Pinpoint the cell where the given text exists, returning its [x, y] midpoint coordinate. 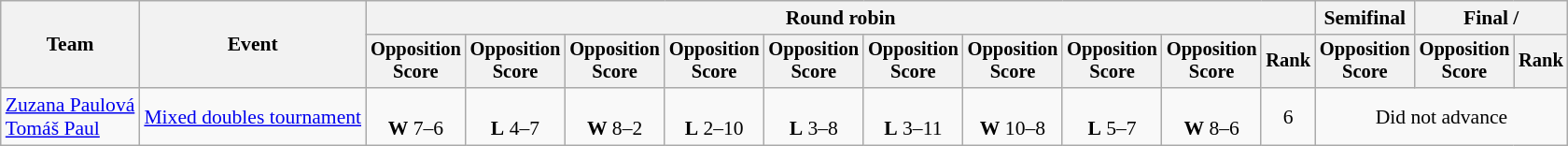
Mixed doubles tournament [252, 116]
Team [71, 45]
W 8–2 [614, 116]
L 5–7 [1113, 116]
Did not advance [1441, 116]
Semifinal [1365, 18]
W 10–8 [1014, 116]
W 8–6 [1211, 116]
Round robin [840, 18]
Zuzana PaulováTomáš Paul [71, 116]
L 4–7 [515, 116]
L 3–11 [913, 116]
6 [1288, 116]
L 2–10 [715, 116]
Event [252, 45]
Final / [1491, 18]
W 7–6 [416, 116]
L 3–8 [814, 116]
